Provide the (x, y) coordinate of the cell's center where the given text is located.  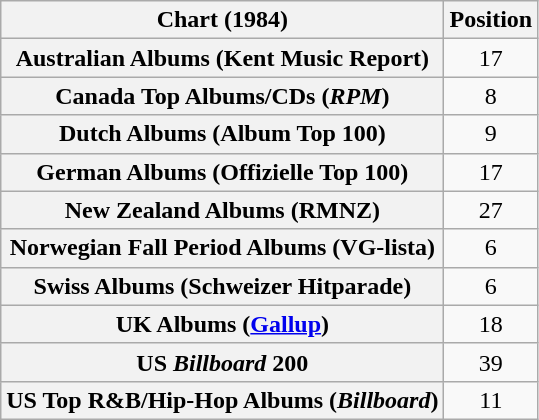
39 (491, 362)
18 (491, 324)
US Top R&B/Hip-Hop Albums (Billboard) (222, 400)
11 (491, 400)
8 (491, 96)
US Billboard 200 (222, 362)
9 (491, 134)
Dutch Albums (Album Top 100) (222, 134)
New Zealand Albums (RMNZ) (222, 210)
UK Albums (Gallup) (222, 324)
Chart (1984) (222, 20)
Australian Albums (Kent Music Report) (222, 58)
Canada Top Albums/CDs (RPM) (222, 96)
27 (491, 210)
German Albums (Offizielle Top 100) (222, 172)
Swiss Albums (Schweizer Hitparade) (222, 286)
Position (491, 20)
Norwegian Fall Period Albums (VG-lista) (222, 248)
